From the cell containing the given text, extract its center point as [X, Y] coordinate. 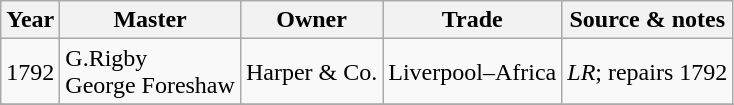
Source & notes [648, 20]
Owner [311, 20]
Trade [472, 20]
1792 [30, 72]
G.RigbyGeorge Foreshaw [150, 72]
Harper & Co. [311, 72]
LR; repairs 1792 [648, 72]
Master [150, 20]
Liverpool–Africa [472, 72]
Year [30, 20]
